Determine the (x, y) coordinate at the center of the cell enclosing the given text.  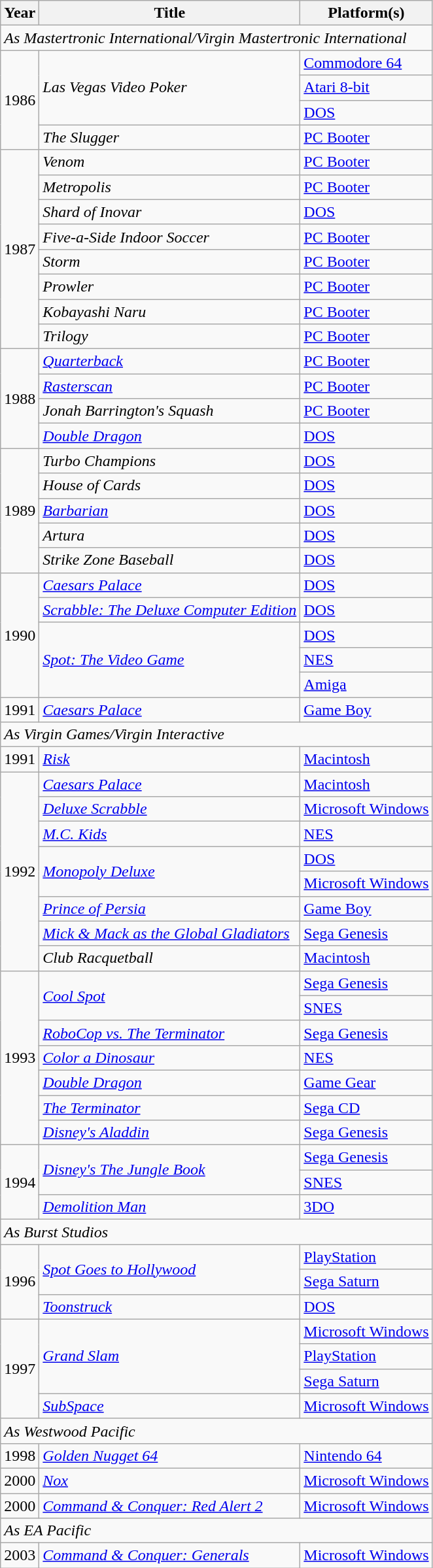
Deluxe Scrabble (170, 809)
Grand Slam (170, 1356)
3DO (366, 1207)
Game Gear (366, 1082)
As Mastertronic International/Virgin Mastertronic International (217, 38)
Command & Conquer: Generals (170, 1556)
Club Racquetball (170, 958)
M.C. Kids (170, 834)
Rasterscan (170, 386)
Platform(s) (366, 13)
Quarterback (170, 361)
Prince of Persia (170, 909)
Disney's The Jungle Book (170, 1170)
Five-a-Side Indoor Soccer (170, 237)
Color a Dinosaur (170, 1058)
Cool Spot (170, 995)
Spot: The Video Game (170, 659)
Mick & Mack as the Global Gladiators (170, 933)
1990 (20, 635)
House of Cards (170, 486)
Sega CD (366, 1108)
Artura (170, 535)
Toonstruck (170, 1307)
Nox (170, 1480)
Trilogy (170, 337)
1993 (20, 1058)
Prowler (170, 286)
1986 (20, 100)
RoboCop vs. The Terminator (170, 1033)
The Terminator (170, 1108)
Atari 8-bit (366, 88)
As EA Pacific (217, 1531)
Shard of Inovar (170, 212)
Year (20, 13)
Amiga (366, 684)
Venom (170, 162)
1994 (20, 1182)
The Slugger (170, 137)
1996 (20, 1282)
Golden Nugget 64 (170, 1456)
2003 (20, 1556)
Strike Zone Baseball (170, 560)
Jonah Barrington's Squash (170, 411)
Kobayashi Naru (170, 312)
Risk (170, 759)
Monopoly Deluxe (170, 871)
As Westwood Pacific (217, 1431)
As Virgin Games/Virgin Interactive (217, 735)
Scrabble: The Deluxe Computer Edition (170, 610)
1998 (20, 1456)
Las Vegas Video Poker (170, 88)
Title (170, 13)
SubSpace (170, 1406)
Metropolis (170, 187)
Command & Conquer: Red Alert 2 (170, 1505)
1997 (20, 1369)
Storm (170, 261)
Disney's Aladdin (170, 1133)
Commodore 64 (366, 63)
1989 (20, 510)
1992 (20, 871)
1987 (20, 249)
Demolition Man (170, 1207)
As Burst Studios (217, 1232)
Turbo Champions (170, 461)
Nintendo 64 (366, 1456)
Spot Goes to Hollywood (170, 1269)
1988 (20, 399)
Barbarian (170, 510)
